Scan for the cell matching the given text and deliver its (X, Y) coordinate at center. 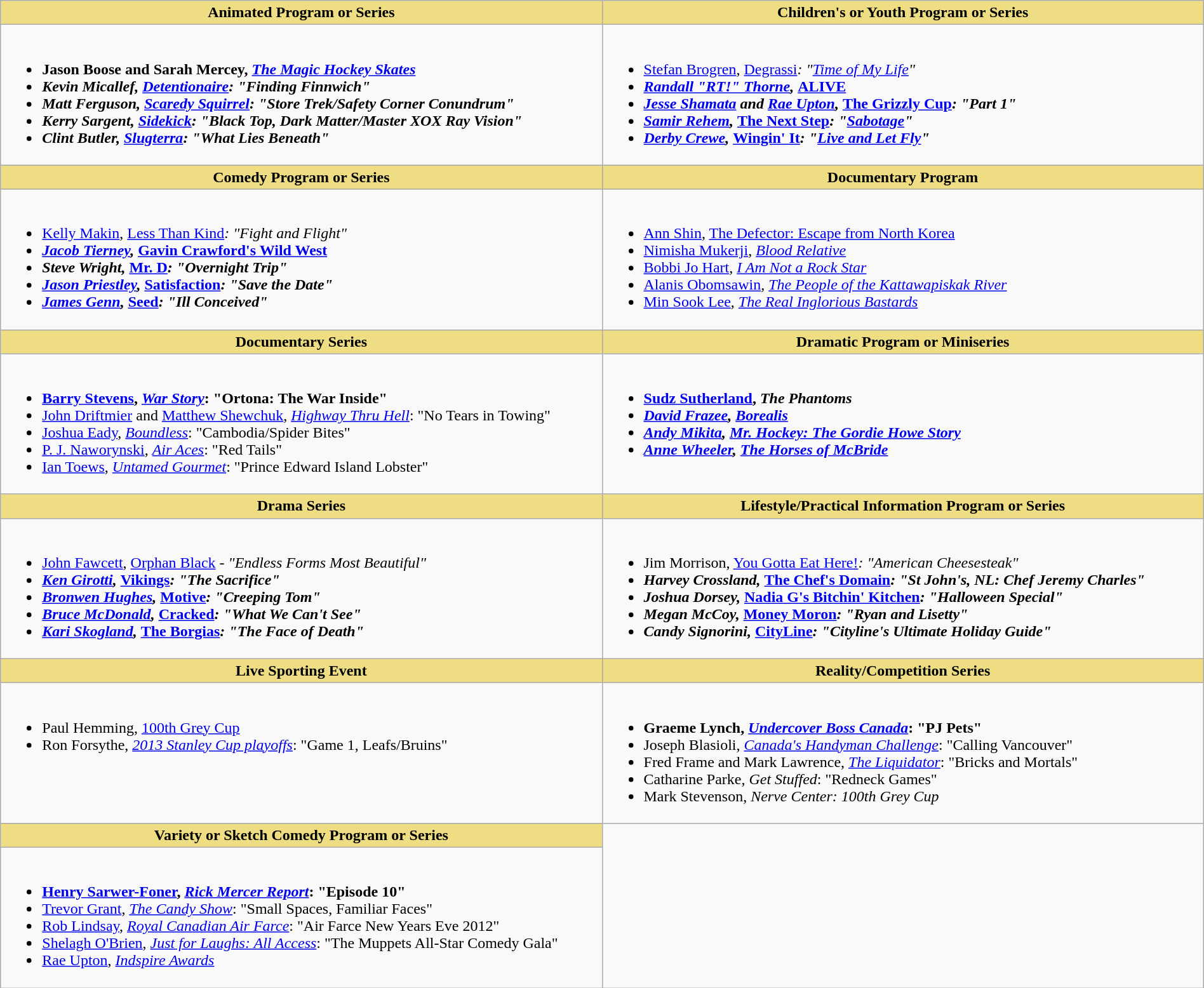
Documentary Program (903, 177)
Sudz Sutherland, The PhantomsDavid Frazee, BorealisAndy Mikita, Mr. Hockey: The Gordie Howe StoryAnne Wheeler, The Horses of McBride (903, 424)
Dramatic Program or Miniseries (903, 342)
Drama Series (301, 506)
Paul Hemming, 100th Grey CupRon Forsythe, 2013 Stanley Cup playoffs: "Game 1, Leafs/Bruins" (301, 753)
Comedy Program or Series (301, 177)
Reality/Competition Series (903, 671)
Animated Program or Series (301, 13)
Documentary Series (301, 342)
Children's or Youth Program or Series (903, 13)
Variety or Sketch Comedy Program or Series (301, 835)
Lifestyle/Practical Information Program or Series (903, 506)
Live Sporting Event (301, 671)
